Return [X, Y] of the center of cell containing provided text 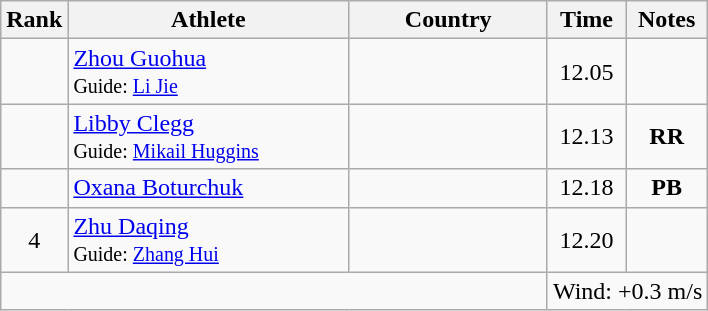
Libby CleggGuide: Mikail Huggins [208, 136]
Athlete [208, 20]
Zhu DaqingGuide: Zhang Hui [208, 240]
Notes [667, 20]
12.18 [586, 188]
Time [586, 20]
RR [667, 136]
12.05 [586, 72]
PB [667, 188]
12.13 [586, 136]
Rank [34, 20]
Country [448, 20]
Zhou GuohuaGuide: Li Jie [208, 72]
12.20 [586, 240]
4 [34, 240]
Wind: +0.3 m/s [627, 291]
Oxana Boturchuk [208, 188]
